Provide the [x, y] coordinate of the cell's center where the given text is located.  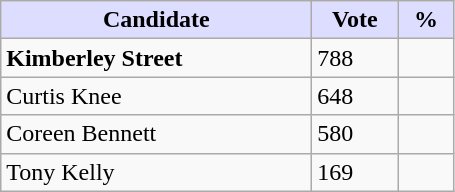
Kimberley Street [156, 58]
Curtis Knee [156, 96]
788 [355, 58]
169 [355, 172]
Vote [355, 20]
648 [355, 96]
Candidate [156, 20]
Coreen Bennett [156, 134]
580 [355, 134]
% [426, 20]
Tony Kelly [156, 172]
